Search for the cell housing the specified text and yield its [x, y] center coordinate. 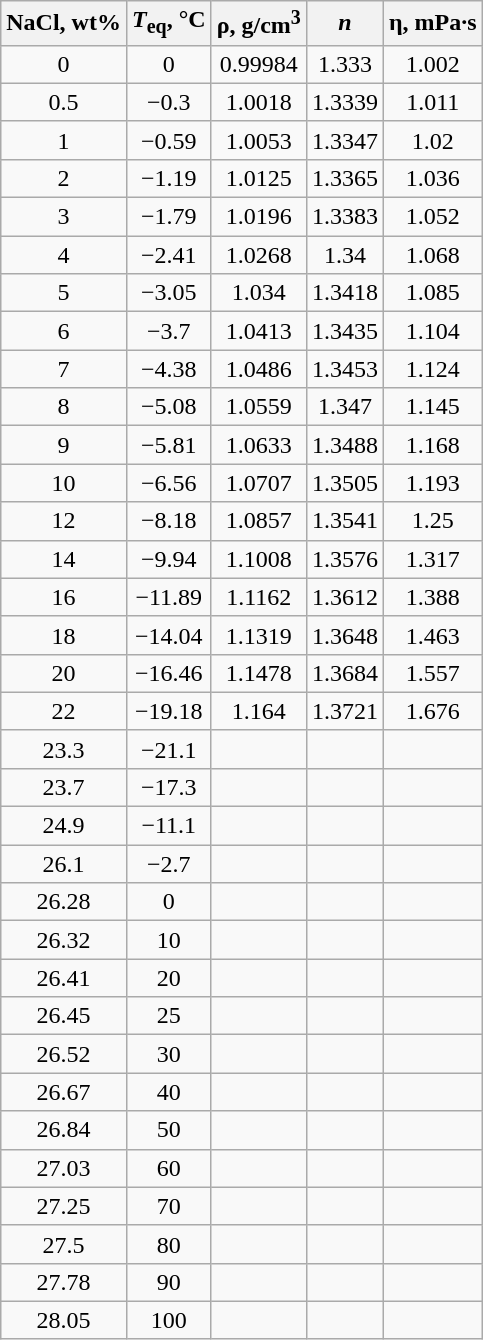
1.3684 [344, 673]
η, mPa·s [432, 24]
28.05 [64, 1320]
1.3612 [344, 597]
1.193 [432, 483]
1.0268 [258, 255]
12 [64, 521]
25 [168, 1016]
1.085 [432, 293]
1.1008 [258, 559]
26.1 [64, 864]
1.333 [344, 64]
26.28 [64, 902]
−16.46 [168, 673]
24.9 [64, 826]
n [344, 24]
1.317 [432, 559]
Teq, °C [168, 24]
1.164 [258, 711]
9 [64, 445]
1.002 [432, 64]
1.347 [344, 407]
6 [64, 331]
1.3365 [344, 178]
40 [168, 1092]
−19.18 [168, 711]
7 [64, 369]
−5.81 [168, 445]
1.02 [432, 140]
−9.94 [168, 559]
5 [64, 293]
1.0018 [258, 102]
26.52 [64, 1054]
−1.19 [168, 178]
60 [168, 1168]
2 [64, 178]
80 [168, 1244]
−3.05 [168, 293]
1.104 [432, 331]
3 [64, 217]
23.7 [64, 787]
16 [64, 597]
1.3418 [344, 293]
1.0053 [258, 140]
−1.79 [168, 217]
1.0559 [258, 407]
−3.7 [168, 331]
26.41 [64, 978]
1.557 [432, 673]
−8.18 [168, 521]
1.3541 [344, 521]
1.0196 [258, 217]
−21.1 [168, 749]
1.3347 [344, 140]
NaCl, wt% [64, 24]
1.25 [432, 521]
−4.38 [168, 369]
1.036 [432, 178]
−14.04 [168, 635]
1 [64, 140]
1.1162 [258, 597]
70 [168, 1206]
100 [168, 1320]
−6.56 [168, 483]
1.3435 [344, 331]
14 [64, 559]
−5.08 [168, 407]
−2.41 [168, 255]
0.5 [64, 102]
27.78 [64, 1282]
1.0633 [258, 445]
−0.3 [168, 102]
1.3576 [344, 559]
1.3648 [344, 635]
1.0857 [258, 521]
1.145 [432, 407]
1.0413 [258, 331]
1.0486 [258, 369]
1.068 [432, 255]
1.388 [432, 597]
1.168 [432, 445]
26.32 [64, 940]
1.3721 [344, 711]
1.011 [432, 102]
1.052 [432, 217]
50 [168, 1130]
1.3453 [344, 369]
−17.3 [168, 787]
27.03 [64, 1168]
90 [168, 1282]
1.3488 [344, 445]
4 [64, 255]
23.3 [64, 749]
18 [64, 635]
1.463 [432, 635]
0.99984 [258, 64]
8 [64, 407]
26.45 [64, 1016]
1.676 [432, 711]
−11.89 [168, 597]
27.25 [64, 1206]
22 [64, 711]
1.3339 [344, 102]
−2.7 [168, 864]
−0.59 [168, 140]
1.1319 [258, 635]
1.3505 [344, 483]
1.034 [258, 293]
1.3383 [344, 217]
26.67 [64, 1092]
1.124 [432, 369]
26.84 [64, 1130]
1.1478 [258, 673]
1.34 [344, 255]
27.5 [64, 1244]
−11.1 [168, 826]
1.0125 [258, 178]
ρ, g/cm3 [258, 24]
30 [168, 1054]
1.0707 [258, 483]
